Find where the given text appears and provide that cell's center as (X, Y) coordinate. 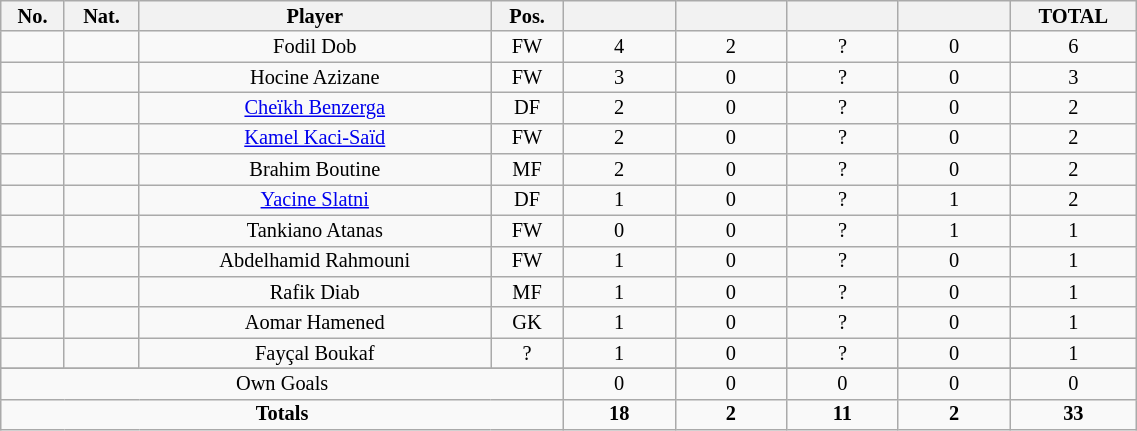
6 (1074, 46)
Fodil Dob (315, 46)
18 (619, 414)
Kamel Kaci-Saïd (315, 138)
Player (315, 16)
Totals (282, 414)
Aomar Hamened (315, 322)
TOTAL (1074, 16)
No. (33, 16)
Tankiano Atanas (315, 230)
Pos. (528, 16)
33 (1074, 414)
Fayçal Boukaf (315, 354)
11 (843, 414)
Cheïkh Benzerga (315, 108)
Rafik Diab (315, 292)
4 (619, 46)
Nat. (101, 16)
Own Goals (282, 384)
Hocine Azizane (315, 78)
GK (528, 322)
Abdelhamid Rahmouni (315, 262)
Yacine Slatni (315, 200)
Brahim Boutine (315, 170)
